Determine the [x, y] coordinate at the center of the cell enclosing the given text.  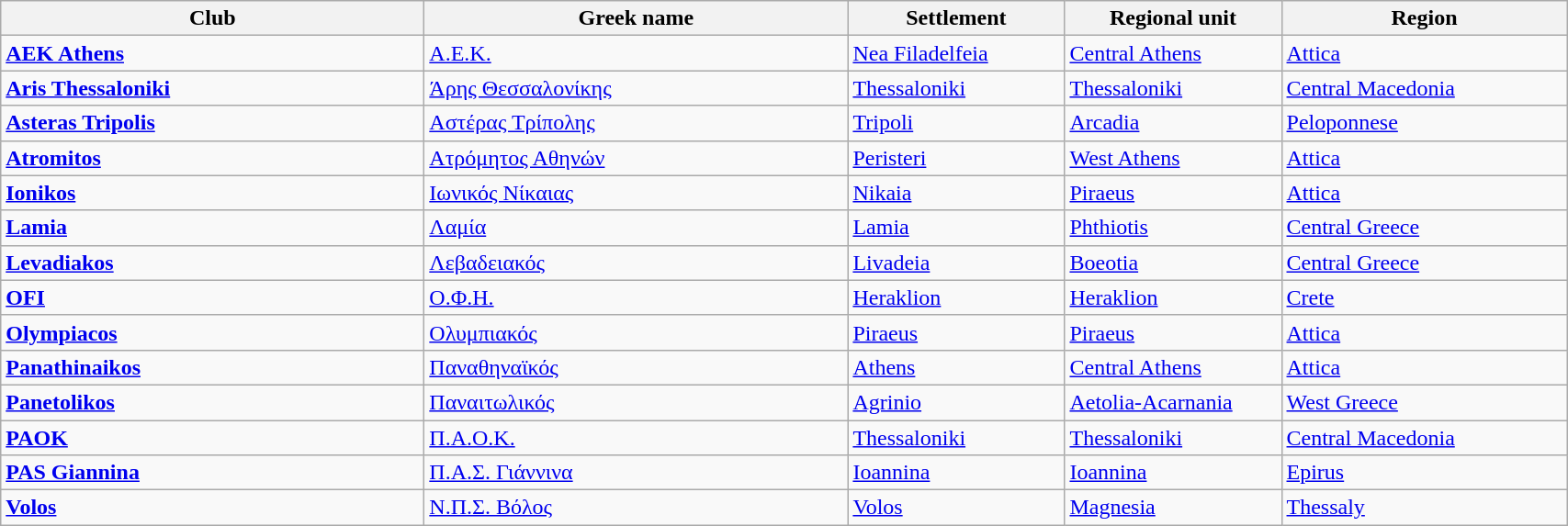
PAOK [213, 438]
Levadiakos [213, 263]
West Greece [1424, 402]
Α.Ε.Κ. [636, 53]
Aris Thessaloniki [213, 88]
Λαμία [636, 228]
Tripoli [956, 123]
Club [213, 18]
Nikaia [956, 193]
Agrinio [956, 402]
Ν.Π.Σ. Βόλος [636, 508]
Livadeia [956, 263]
Atromitos [213, 158]
Ο.Φ.Η. [636, 297]
Π.Α.Ο.Κ. [636, 438]
Ολυμπιακός [636, 332]
OFI [213, 297]
Παναιτωλικός [636, 402]
Phthiotis [1173, 228]
Greek name [636, 18]
Ιωνικός Νίκαιας [636, 193]
Nea Filadelfeia [956, 53]
PAS Giannina [213, 473]
Panetolikos [213, 402]
Ατρόμητος Αθηνών [636, 158]
Aetolia-Acarnania [1173, 402]
Peloponnese [1424, 123]
Athens [956, 367]
Αστέρας Τρίπολης [636, 123]
Asteras Tripolis [213, 123]
Regional unit [1173, 18]
Magnesia [1173, 508]
Panathinaikos [213, 367]
Peristeri [956, 158]
Olympiacos [213, 332]
Ionikos [213, 193]
Παναθηναϊκός [636, 367]
West Athens [1173, 158]
Λεβαδειακός [636, 263]
Settlement [956, 18]
Άρης Θεσσαλονίκης [636, 88]
Π.Α.Σ. Γιάννινα [636, 473]
Region [1424, 18]
Thessaly [1424, 508]
Crete [1424, 297]
AEK Athens [213, 53]
Boeotia [1173, 263]
Epirus [1424, 473]
Arcadia [1173, 123]
